Provide the (X, Y) coordinate of the cell's center where the given text is located.  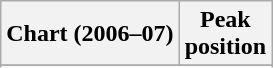
Peakposition (225, 34)
Chart (2006–07) (90, 34)
